Return the (X, Y) coordinate for the center point of the cell that contains the specified text.  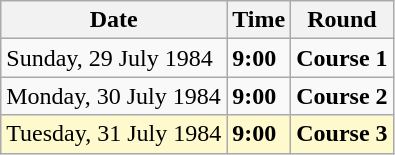
Date (114, 20)
Sunday, 29 July 1984 (114, 58)
Monday, 30 July 1984 (114, 96)
Round (342, 20)
Tuesday, 31 July 1984 (114, 134)
Course 1 (342, 58)
Course 3 (342, 134)
Time (259, 20)
Course 2 (342, 96)
